Output the [X, Y] coordinate of the center of the cell containing the given text.  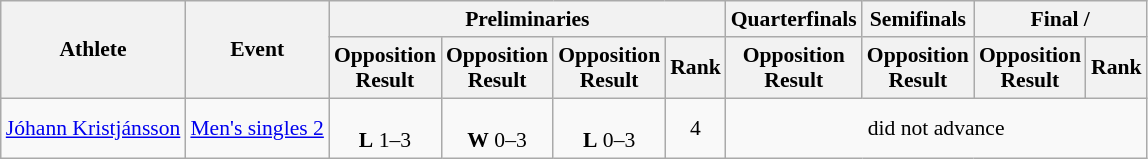
Men's singles 2 [257, 128]
Jóhann Kristjánsson [94, 128]
did not advance [936, 128]
Event [257, 50]
W 0–3 [497, 128]
Quarterfinals [794, 19]
Semifinals [918, 19]
L 0–3 [609, 128]
L 1–3 [385, 128]
Preliminaries [528, 19]
Final / [1060, 19]
Athlete [94, 50]
4 [696, 128]
